From the cell containing the given text, extract its center point as [x, y] coordinate. 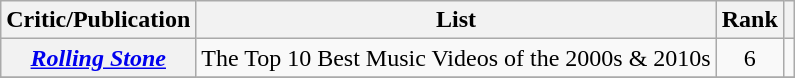
6 [750, 58]
Critic/Publication [98, 20]
Rolling Stone [98, 58]
Rank [750, 20]
The Top 10 Best Music Videos of the 2000s & 2010s [456, 58]
List [456, 20]
